For the text-containing cell, return its midpoint in [x, y] coordinate format. 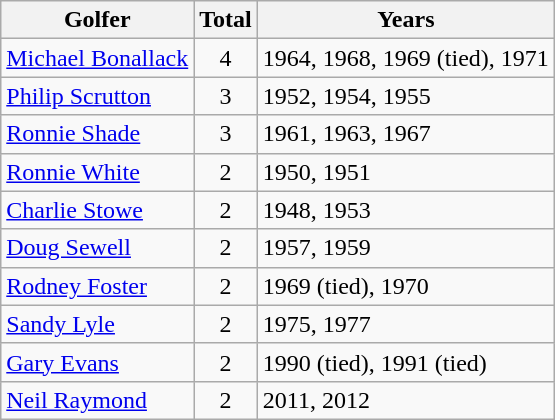
Doug Sewell [98, 248]
1975, 1977 [406, 324]
Michael Bonallack [98, 58]
Ronnie Shade [98, 134]
Philip Scrutton [98, 96]
Gary Evans [98, 362]
Rodney Foster [98, 286]
1950, 1951 [406, 172]
2011, 2012 [406, 400]
Golfer [98, 20]
1964, 1968, 1969 (tied), 1971 [406, 58]
1961, 1963, 1967 [406, 134]
Years [406, 20]
Ronnie White [98, 172]
Neil Raymond [98, 400]
1957, 1959 [406, 248]
1948, 1953 [406, 210]
1952, 1954, 1955 [406, 96]
4 [226, 58]
Charlie Stowe [98, 210]
Sandy Lyle [98, 324]
Total [226, 20]
1969 (tied), 1970 [406, 286]
1990 (tied), 1991 (tied) [406, 362]
